Detect which cell encompasses the target text, then output its (X, Y) center coordinate. 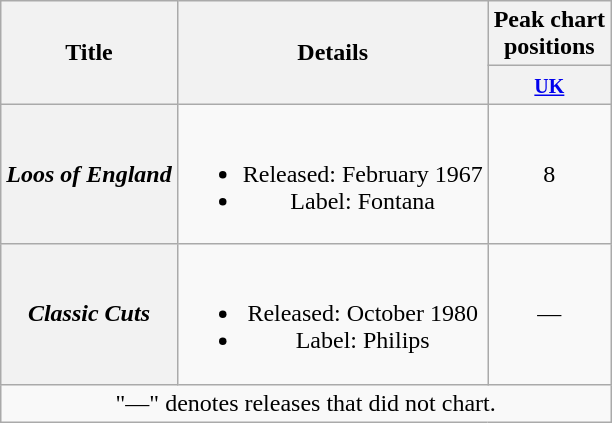
Title (89, 52)
UK (549, 85)
Classic Cuts (89, 314)
8 (549, 174)
— (549, 314)
Released: February 1967Label: Fontana (332, 174)
Details (332, 52)
"—" denotes releases that did not chart. (306, 403)
Peak chartpositions (549, 34)
Loos of England (89, 174)
Released: October 1980Label: Philips (332, 314)
